Return the [x, y] coordinate for the center point of the cell that contains the specified text.  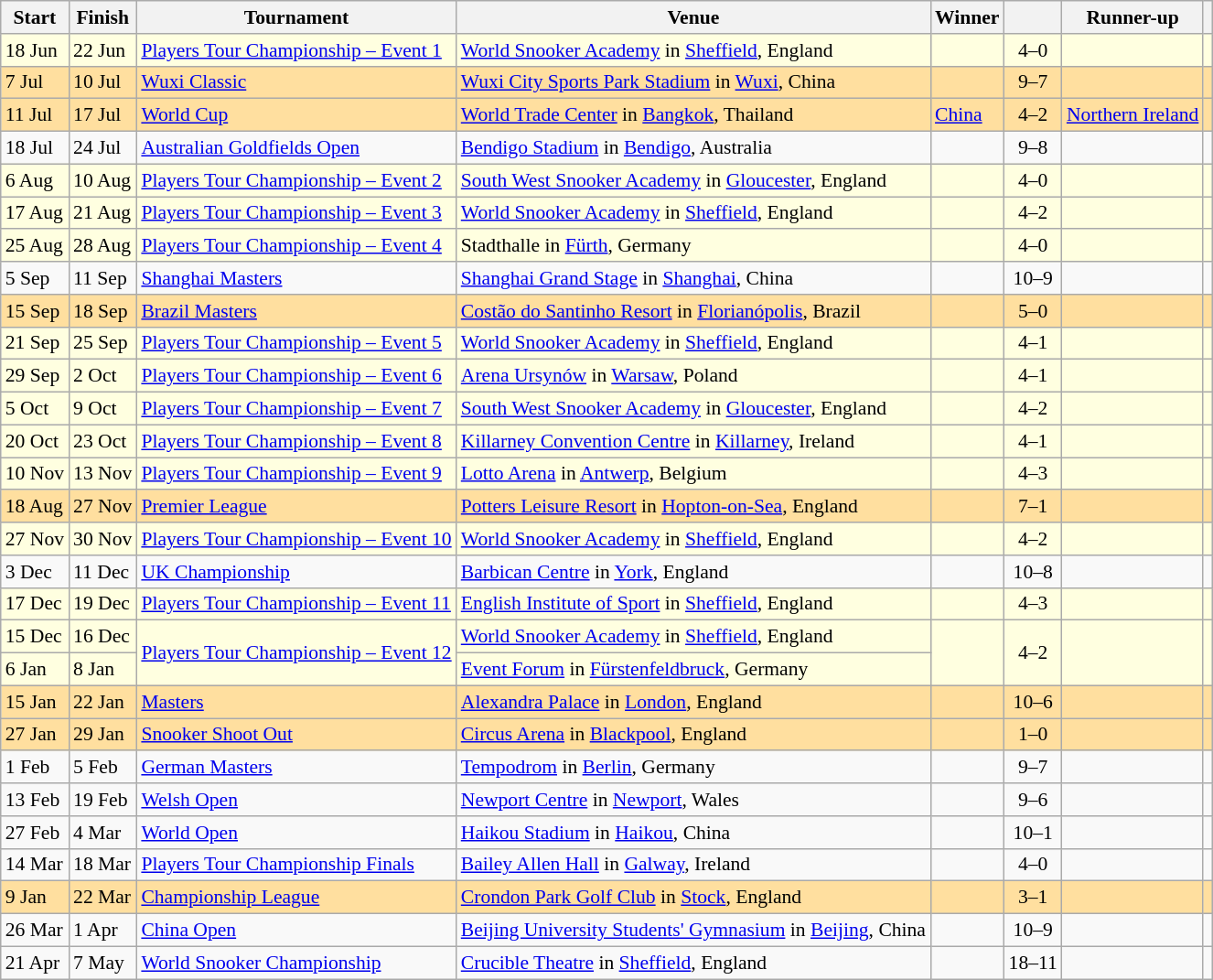
Potters Leisure Resort in Hopton-on-Sea, England [693, 507]
30 Nov [102, 539]
Players Tour Championship – Event 2 [296, 180]
Shanghai Grand Stage in Shanghai, China [693, 278]
19 Feb [102, 800]
Finish [102, 17]
20 Oct [35, 441]
13 Feb [35, 800]
27 Feb [35, 833]
5 Oct [35, 409]
Wuxi City Sports Park Stadium in Wuxi, China [693, 82]
World Snooker Championship [296, 963]
7 May [102, 963]
Event Forum in Fürstenfeldbruck, Germany [693, 670]
1 Apr [102, 931]
Costão do Santinho Resort in Florianópolis, Brazil [693, 311]
17 Aug [35, 213]
World Cup [296, 115]
15 Sep [35, 311]
22 Mar [102, 898]
Players Tour Championship – Event 1 [296, 50]
21 Apr [35, 963]
10 Nov [35, 474]
Crucible Theatre in Sheffield, England [693, 963]
17 Jul [102, 115]
Haikou Stadium in Haikou, China [693, 833]
Shanghai Masters [296, 278]
9–6 [1034, 800]
Masters [296, 702]
10 Jul [102, 82]
6 Aug [35, 180]
Tournament [296, 17]
3–1 [1034, 898]
16 Dec [102, 637]
Players Tour Championship – Event 8 [296, 441]
27 Jan [35, 735]
10–1 [1034, 833]
Snooker Shoot Out [296, 735]
5–0 [1034, 311]
Players Tour Championship – Event 5 [296, 343]
15 Dec [35, 637]
9 Oct [102, 409]
29 Sep [35, 376]
1–0 [1034, 735]
11 Jul [35, 115]
23 Oct [102, 441]
Arena Ursynów in Warsaw, Poland [693, 376]
28 Aug [102, 246]
19 Dec [102, 604]
18 Jun [35, 50]
China [968, 115]
Welsh Open [296, 800]
9 Jan [35, 898]
Start [35, 17]
World Open [296, 833]
25 Aug [35, 246]
18–11 [1034, 963]
Runner-up [1132, 17]
3 Dec [35, 572]
18 Jul [35, 148]
Players Tour Championship – Event 10 [296, 539]
Bendigo Stadium in Bendigo, Australia [693, 148]
5 Feb [102, 768]
7 Jul [35, 82]
18 Sep [102, 311]
21 Sep [35, 343]
10 Aug [102, 180]
Brazil Masters [296, 311]
Players Tour Championship – Event 6 [296, 376]
15 Jan [35, 702]
24 Jul [102, 148]
18 Aug [35, 507]
Tempodrom in Berlin, Germany [693, 768]
22 Jan [102, 702]
Crondon Park Golf Club in Stock, England [693, 898]
Players Tour Championship – Event 12 [296, 653]
Players Tour Championship Finals [296, 865]
Stadthalle in Fürth, Germany [693, 246]
Barbican Centre in York, England [693, 572]
Australian Goldfields Open [296, 148]
5 Sep [35, 278]
22 Jun [102, 50]
Northern Ireland [1132, 115]
2 Oct [102, 376]
11 Dec [102, 572]
14 Mar [35, 865]
World Trade Center in Bangkok, Thailand [693, 115]
29 Jan [102, 735]
18 Mar [102, 865]
Players Tour Championship – Event 3 [296, 213]
Wuxi Classic [296, 82]
8 Jan [102, 670]
Players Tour Championship – Event 9 [296, 474]
7–1 [1034, 507]
Newport Centre in Newport, Wales [693, 800]
6 Jan [35, 670]
10–6 [1034, 702]
China Open [296, 931]
Premier League [296, 507]
Killarney Convention Centre in Killarney, Ireland [693, 441]
Alexandra Palace in London, England [693, 702]
25 Sep [102, 343]
17 Dec [35, 604]
Lotto Arena in Antwerp, Belgium [693, 474]
German Masters [296, 768]
1 Feb [35, 768]
Players Tour Championship – Event 11 [296, 604]
English Institute of Sport in Sheffield, England [693, 604]
Championship League [296, 898]
11 Sep [102, 278]
Players Tour Championship – Event 4 [296, 246]
Venue [693, 17]
21 Aug [102, 213]
Players Tour Championship – Event 7 [296, 409]
Bailey Allen Hall in Galway, Ireland [693, 865]
UK Championship [296, 572]
26 Mar [35, 931]
Circus Arena in Blackpool, England [693, 735]
Winner [968, 17]
13 Nov [102, 474]
4 Mar [102, 833]
Beijing University Students' Gymnasium in Beijing, China [693, 931]
10–8 [1034, 572]
9–8 [1034, 148]
